Determine the [x, y] coordinate at the center of the cell enclosing the given text.  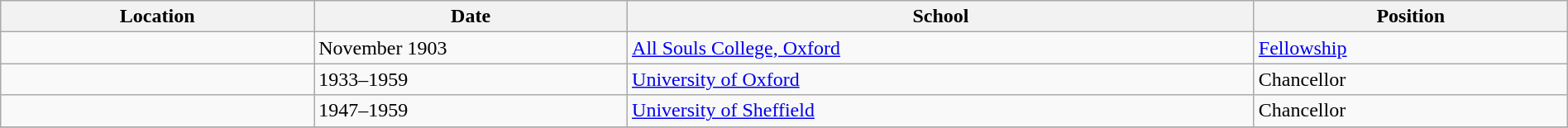
University of Sheffield [941, 111]
1947–1959 [471, 111]
Fellowship [1411, 48]
1933–1959 [471, 79]
Position [1411, 17]
All Souls College, Oxford [941, 48]
November 1903 [471, 48]
School [941, 17]
Date [471, 17]
University of Oxford [941, 79]
Location [157, 17]
